Determine the (X, Y) coordinate at the center of the cell enclosing the given text.  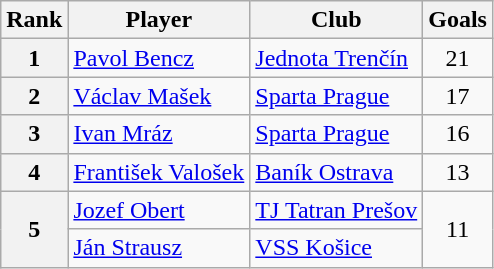
Ivan Mráz (159, 134)
17 (458, 96)
Pavol Bencz (159, 58)
11 (458, 229)
Jozef Obert (159, 210)
Ján Strausz (159, 248)
Baník Ostrava (336, 172)
21 (458, 58)
Jednota Trenčín (336, 58)
2 (34, 96)
Rank (34, 20)
1 (34, 58)
Goals (458, 20)
VSS Košice (336, 248)
Club (336, 20)
František Valošek (159, 172)
4 (34, 172)
TJ Tatran Prešov (336, 210)
13 (458, 172)
16 (458, 134)
5 (34, 229)
3 (34, 134)
Václav Mašek (159, 96)
Player (159, 20)
